Find where the given text appears and provide that cell's center as [X, Y] coordinate. 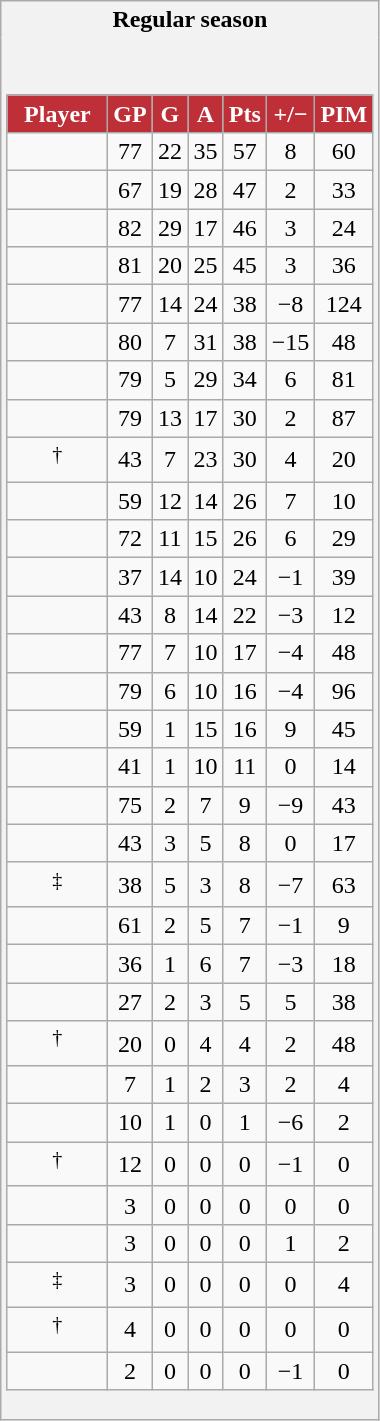
35 [206, 152]
87 [344, 418]
31 [206, 342]
61 [130, 926]
96 [344, 691]
57 [244, 152]
Pts [244, 114]
82 [130, 228]
Regular season [190, 20]
19 [170, 190]
75 [130, 805]
−7 [290, 884]
37 [130, 577]
60 [344, 152]
25 [206, 266]
−15 [290, 342]
−8 [290, 304]
124 [344, 304]
−6 [290, 1123]
39 [344, 577]
47 [244, 190]
72 [130, 539]
27 [130, 1002]
80 [130, 342]
G [170, 114]
46 [244, 228]
13 [170, 418]
+/− [290, 114]
−9 [290, 805]
GP [130, 114]
Player [58, 114]
33 [344, 190]
34 [244, 380]
28 [206, 190]
18 [344, 964]
A [206, 114]
41 [130, 767]
PIM [344, 114]
67 [130, 190]
23 [206, 460]
63 [344, 884]
